Scan for the cell matching the given text and deliver its (X, Y) coordinate at center. 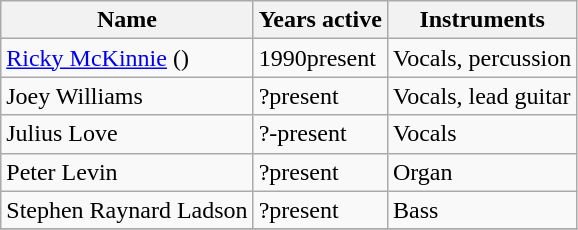
Stephen Raynard Ladson (127, 210)
Vocals, lead guitar (482, 96)
1990present (320, 58)
Joey Williams (127, 96)
Years active (320, 20)
Peter Levin (127, 172)
Organ (482, 172)
?-present (320, 134)
Ricky McKinnie () (127, 58)
Vocals (482, 134)
Instruments (482, 20)
Bass (482, 210)
Name (127, 20)
Julius Love (127, 134)
Vocals, percussion (482, 58)
